Find where the given text appears and provide that cell's center as (x, y) coordinate. 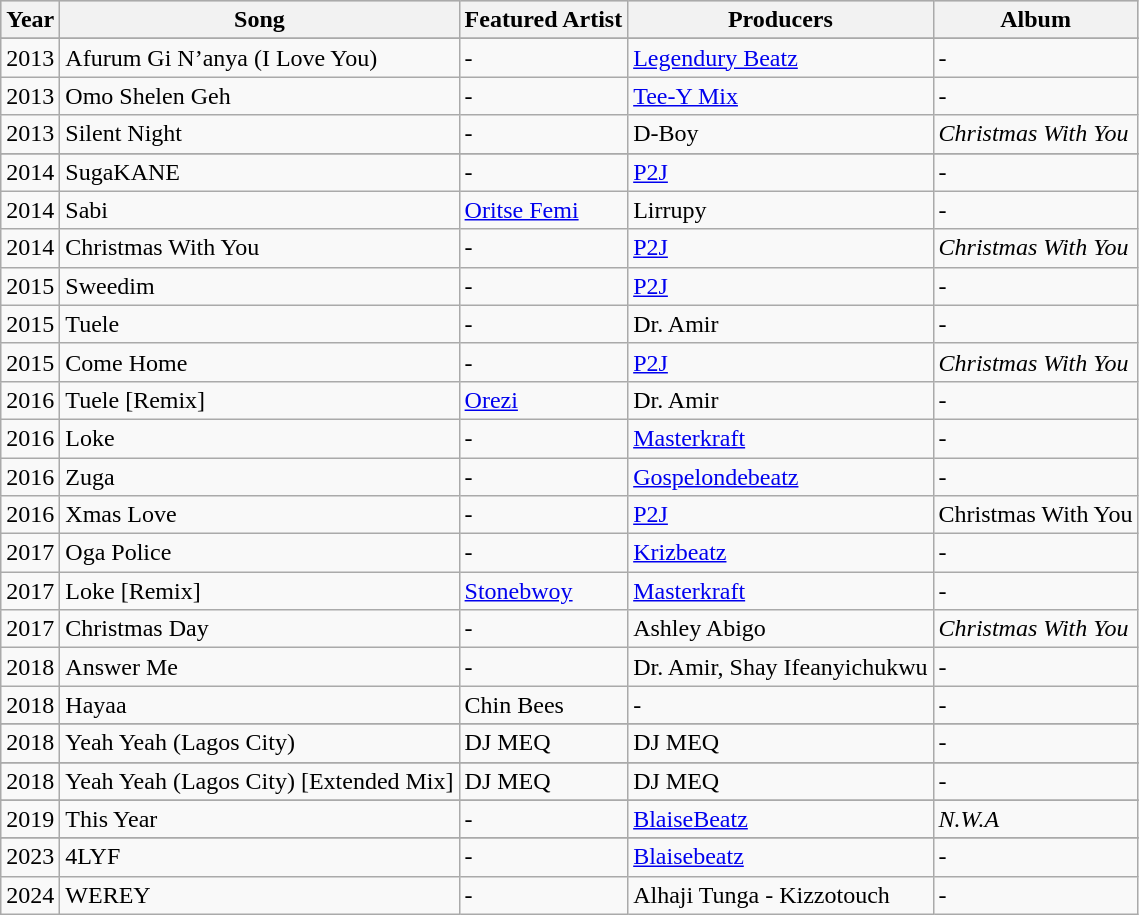
Legendury Beatz (780, 58)
Krizbeatz (780, 553)
Tuele (260, 324)
Hayaa (260, 705)
Yeah Yeah (Lagos City) [Extended Mix] (260, 781)
Zuga (260, 477)
Omo Shelen Geh (260, 96)
Loke [Remix] (260, 591)
D-Boy (780, 134)
This Year (260, 819)
Afurum Gi N’anya (I Love You) (260, 58)
Tuele [Remix] (260, 400)
2023 (30, 857)
Christmas Day (260, 629)
Silent Night (260, 134)
Orezi (544, 400)
BlaiseBeatz (780, 819)
Lirrupy (780, 210)
Featured Artist (544, 20)
Gospelondebeatz (780, 477)
Xmas Love (260, 515)
Song (260, 20)
Answer Me (260, 667)
WEREY (260, 895)
4LYF (260, 857)
2019 (30, 819)
N.W.A (1036, 819)
Dr. Amir, Shay Ifeanyichukwu (780, 667)
Come Home (260, 362)
2024 (30, 895)
Ashley Abigo (780, 629)
Yeah Yeah (Lagos City) (260, 743)
SugaKANE (260, 172)
Album (1036, 20)
Stonebwoy (544, 591)
Chin Bees (544, 705)
Blaisebeatz (780, 857)
Loke (260, 438)
Oritse Femi (544, 210)
Year (30, 20)
Oga Police (260, 553)
Sabi (260, 210)
Producers (780, 20)
Alhaji Tunga - Kizzotouch (780, 895)
Tee-Y Mix (780, 96)
Sweedim (260, 286)
